Scan for the cell matching the given text and deliver its [X, Y] coordinate at center. 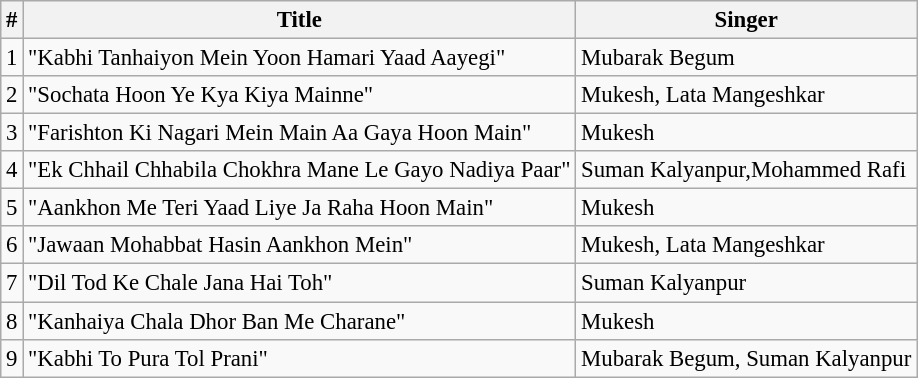
3 [12, 133]
# [12, 20]
"Sochata Hoon Ye Kya Kiya Mainne" [300, 95]
"Jawaan Mohabbat Hasin Aankhon Mein" [300, 245]
"Dil Tod Ke Chale Jana Hai Toh" [300, 283]
"Aankhon Me Teri Yaad Liye Ja Raha Hoon Main" [300, 208]
7 [12, 283]
"Kanhaiya Chala Dhor Ban Me Charane" [300, 321]
9 [12, 358]
5 [12, 208]
2 [12, 95]
4 [12, 170]
"Kabhi To Pura Tol Prani" [300, 358]
1 [12, 58]
8 [12, 321]
"Farishton Ki Nagari Mein Main Aa Gaya Hoon Main" [300, 133]
Suman Kalyanpur,Mohammed Rafi [746, 170]
Title [300, 20]
Mubarak Begum, Suman Kalyanpur [746, 358]
Singer [746, 20]
"Kabhi Tanhaiyon Mein Yoon Hamari Yaad Aayegi" [300, 58]
"Ek Chhail Chhabila Chokhra Mane Le Gayo Nadiya Paar" [300, 170]
Suman Kalyanpur [746, 283]
Mubarak Begum [746, 58]
6 [12, 245]
